Detect which cell encompasses the target text, then output its [x, y] center coordinate. 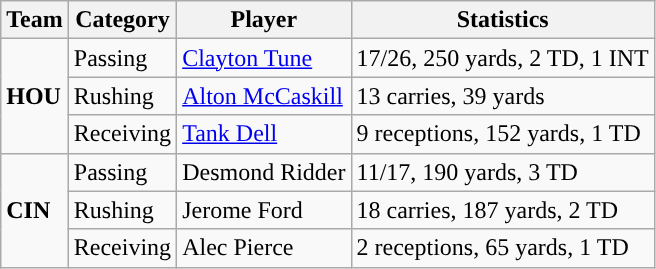
Desmond Ridder [264, 172]
Clayton Tune [264, 58]
Player [264, 20]
Alec Pierce [264, 248]
11/17, 190 yards, 3 TD [502, 172]
Team [35, 20]
18 carries, 187 yards, 2 TD [502, 210]
CIN [35, 210]
2 receptions, 65 yards, 1 TD [502, 248]
Jerome Ford [264, 210]
Category [122, 20]
Statistics [502, 20]
13 carries, 39 yards [502, 96]
Tank Dell [264, 134]
9 receptions, 152 yards, 1 TD [502, 134]
17/26, 250 yards, 2 TD, 1 INT [502, 58]
Alton McCaskill [264, 96]
HOU [35, 96]
